Output the (x, y) coordinate of the center of the cell containing the given text.  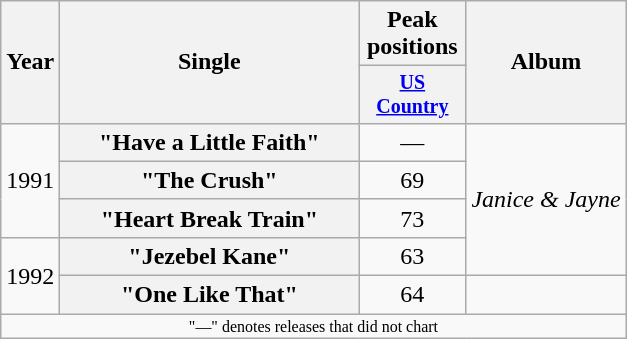
"One Like That" (210, 295)
Year (30, 62)
Peak positions (412, 34)
64 (412, 295)
69 (412, 180)
"Have a Little Faith" (210, 142)
1992 (30, 275)
"Heart Break Train" (210, 218)
73 (412, 218)
— (412, 142)
"Jezebel Kane" (210, 256)
"—" denotes releases that did not chart (314, 326)
Single (210, 62)
Janice & Jayne (546, 199)
1991 (30, 180)
63 (412, 256)
"The Crush" (210, 180)
Album (546, 62)
US Country (412, 94)
